Determine the [x, y] coordinate at the center of the cell enclosing the given text.  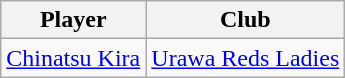
Player [74, 20]
Chinatsu Kira [74, 58]
Club [246, 20]
Urawa Reds Ladies [246, 58]
